Pinpoint the cell where the given text exists, returning its [X, Y] midpoint coordinate. 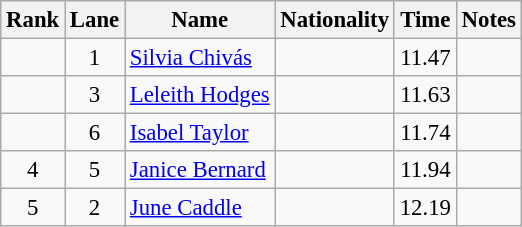
June Caddle [200, 208]
11.47 [425, 58]
Silvia Chivás [200, 58]
Isabel Taylor [200, 133]
Notes [488, 20]
6 [95, 133]
11.74 [425, 133]
Name [200, 20]
3 [95, 95]
4 [33, 170]
Janice Bernard [200, 170]
12.19 [425, 208]
1 [95, 58]
Lane [95, 20]
2 [95, 208]
11.63 [425, 95]
Nationality [334, 20]
Time [425, 20]
Rank [33, 20]
Leleith Hodges [200, 95]
11.94 [425, 170]
